Search for the cell housing the specified text and yield its [x, y] center coordinate. 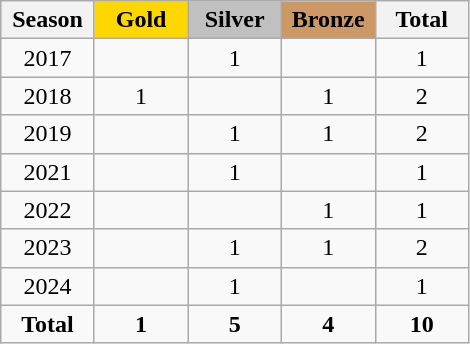
Silver [235, 20]
2022 [48, 210]
2019 [48, 134]
2024 [48, 286]
Bronze [328, 20]
5 [235, 324]
2017 [48, 58]
Gold [141, 20]
4 [328, 324]
Season [48, 20]
10 [422, 324]
2018 [48, 96]
2021 [48, 172]
2023 [48, 248]
